Return [X, Y] of the center of cell containing provided text 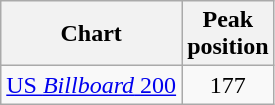
177 [228, 85]
US Billboard 200 [92, 85]
Chart [92, 34]
Peakposition [228, 34]
